Return [X, Y] of the center of cell containing provided text 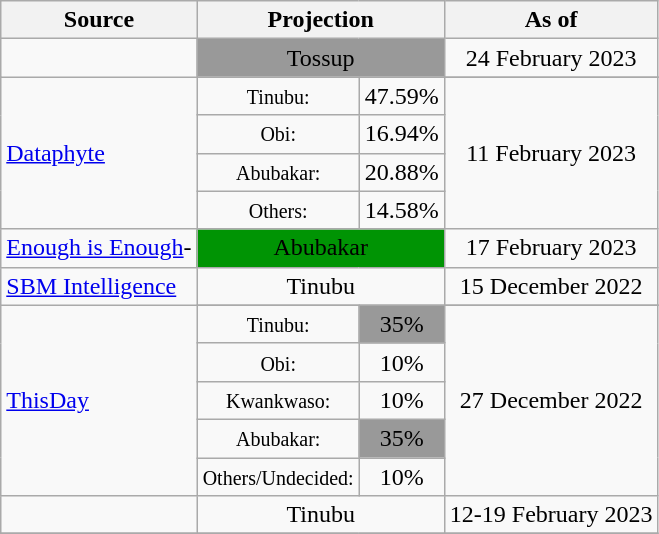
20.88% [402, 172]
16.94% [402, 134]
27 December 2022 [551, 400]
12-19 February 2023 [551, 515]
24 February 2023 [551, 58]
17 February 2023 [551, 248]
11 February 2023 [551, 153]
14.58% [402, 210]
SBM Intelligence [99, 286]
Others/Undecided: [278, 477]
Others: [278, 210]
ThisDay [99, 400]
Abubakar [320, 248]
Kwankwaso: [278, 400]
Projection [320, 20]
15 December 2022 [551, 286]
Dataphyte [99, 153]
Enough is Enough- [99, 248]
Tossup [320, 58]
Source [99, 20]
47.59% [402, 96]
As of [551, 20]
